Scan for the cell matching the given text and deliver its [X, Y] coordinate at center. 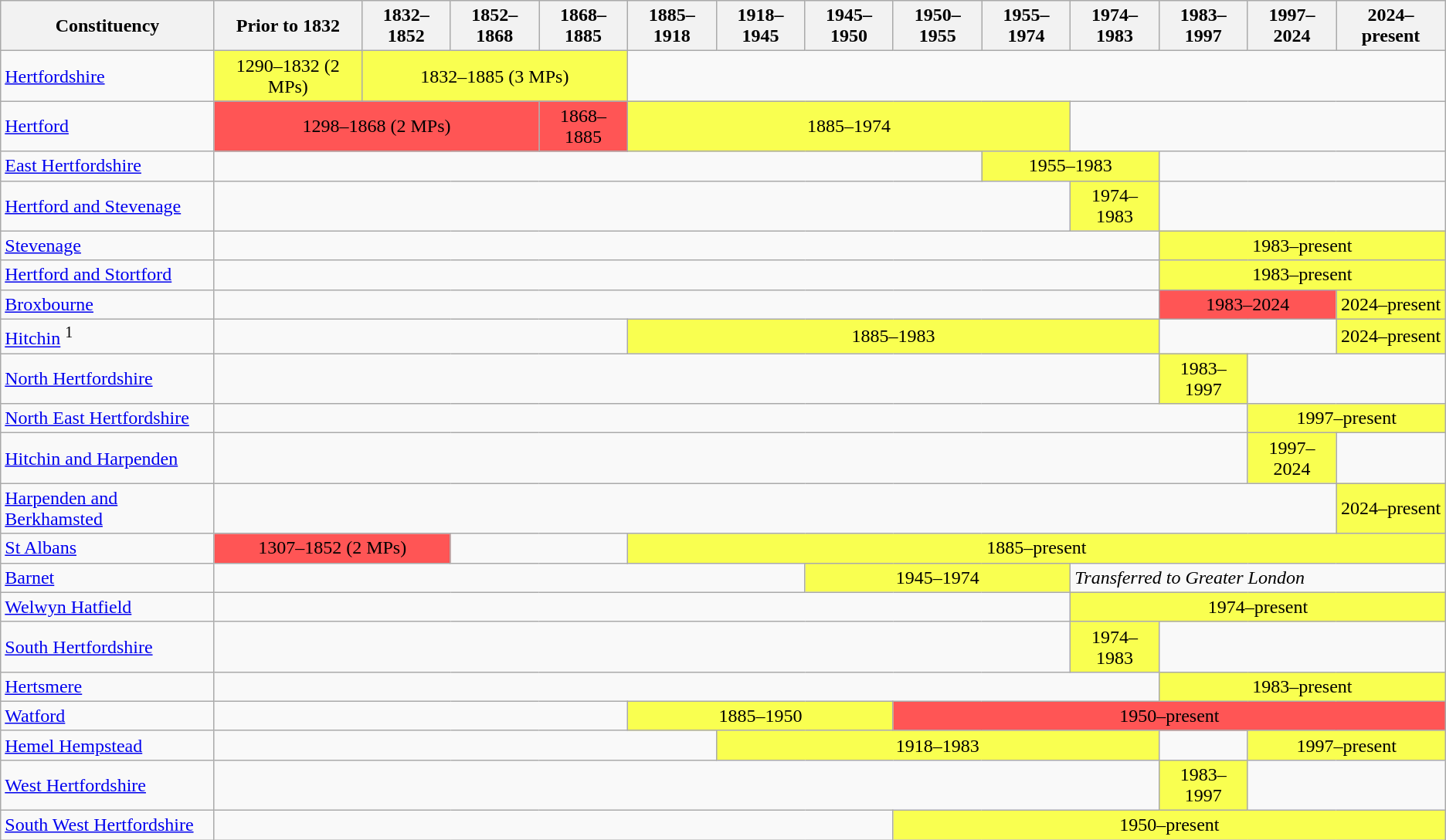
St Albans [108, 548]
Hemel Hempstead [108, 745]
1885–1950 [760, 716]
1832–1852 [406, 26]
Harpenden and Berkhamsted [108, 508]
Hertfordshire [108, 76]
Constituency [108, 26]
Hertford and Stortford [108, 275]
1945–1950 [850, 26]
Hertsmere [108, 686]
Hitchin and Harpenden [108, 459]
1950–1955 [938, 26]
Prior to 1832 [287, 26]
1983–2024 [1247, 304]
West Hertfordshire [108, 784]
1955–1974 [1026, 26]
1832–1885 (3 MPs) [494, 76]
1290–1832 (2 MPs) [287, 76]
Welwyn Hatfield [108, 607]
1955–1983 [1071, 166]
North East Hertfordshire [108, 418]
Stevenage [108, 246]
East Hertfordshire [108, 166]
North Hertfordshire [108, 378]
Transferred to Greater London [1258, 577]
South Hertfordshire [108, 647]
1945–1974 [938, 577]
Hertford and Stevenage [108, 205]
South West Hertfordshire [108, 825]
1918–1945 [760, 26]
1852–1868 [494, 26]
Watford [108, 716]
1885–1974 [848, 127]
1885–1983 [893, 337]
1307–1852 (2 MPs) [332, 548]
1974–present [1258, 607]
Hitchin 1 [108, 337]
1885–1918 [672, 26]
1885–present [1037, 548]
Broxbourne [108, 304]
1918–1983 [938, 745]
1298–1868 (2 MPs) [376, 127]
Barnet [108, 577]
Hertford [108, 127]
